Find where the given text appears and provide that cell's center as [X, Y] coordinate. 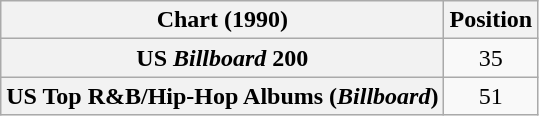
51 [491, 96]
Chart (1990) [222, 20]
US Top R&B/Hip-Hop Albums (Billboard) [222, 96]
35 [491, 58]
Position [491, 20]
US Billboard 200 [222, 58]
